Return the [X, Y] coordinate for the center point of the cell that contains the specified text.  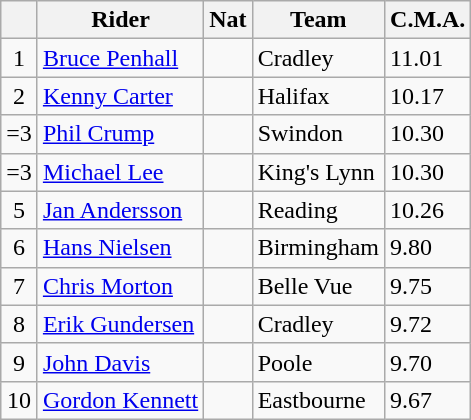
Gordon Kennett [120, 400]
Halifax [318, 96]
Poole [318, 362]
Swindon [318, 134]
King's Lynn [318, 172]
Kenny Carter [120, 96]
Birmingham [318, 248]
Rider [120, 20]
Hans Nielsen [120, 248]
9 [20, 362]
9.72 [428, 324]
Bruce Penhall [120, 58]
C.M.A. [428, 20]
Phil Crump [120, 134]
10 [20, 400]
8 [20, 324]
1 [20, 58]
Jan Andersson [120, 210]
9.80 [428, 248]
Chris Morton [120, 286]
Nat [228, 20]
11.01 [428, 58]
9.75 [428, 286]
Michael Lee [120, 172]
Team [318, 20]
10.17 [428, 96]
9.67 [428, 400]
5 [20, 210]
Reading [318, 210]
7 [20, 286]
10.26 [428, 210]
Erik Gundersen [120, 324]
2 [20, 96]
6 [20, 248]
Eastbourne [318, 400]
John Davis [120, 362]
9.70 [428, 362]
Belle Vue [318, 286]
